Return [X, Y] of the center of cell containing provided text 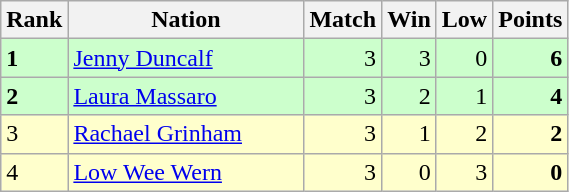
Low Wee Wern [186, 172]
Rachael Grinham [186, 134]
Match [343, 20]
6 [530, 58]
Nation [186, 20]
Win [410, 20]
Laura Massaro [186, 96]
Low [464, 20]
Rank [34, 20]
Jenny Duncalf [186, 58]
Points [530, 20]
